Detect which cell encompasses the target text, then output its [x, y] center coordinate. 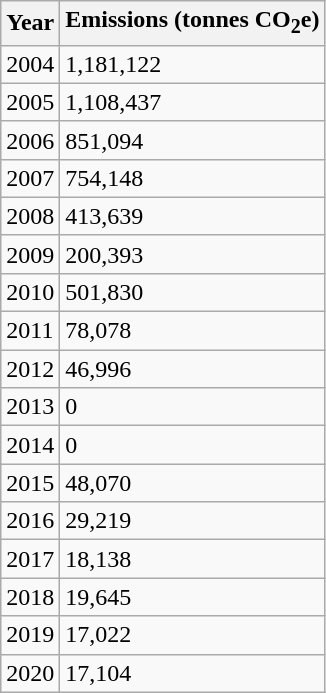
2019 [30, 635]
2010 [30, 292]
2020 [30, 673]
46,996 [192, 369]
2018 [30, 597]
2004 [30, 64]
200,393 [192, 254]
2012 [30, 369]
78,078 [192, 331]
48,070 [192, 483]
2008 [30, 216]
754,148 [192, 178]
Year [30, 23]
17,022 [192, 635]
19,645 [192, 597]
2011 [30, 331]
851,094 [192, 140]
2014 [30, 445]
1,181,122 [192, 64]
1,108,437 [192, 102]
2016 [30, 521]
2006 [30, 140]
17,104 [192, 673]
501,830 [192, 292]
413,639 [192, 216]
2013 [30, 407]
2005 [30, 102]
2007 [30, 178]
Emissions (tonnes CO2e) [192, 23]
2017 [30, 559]
29,219 [192, 521]
2009 [30, 254]
2015 [30, 483]
18,138 [192, 559]
